Return the [X, Y] coordinate for the center point of the cell that contains the specified text.  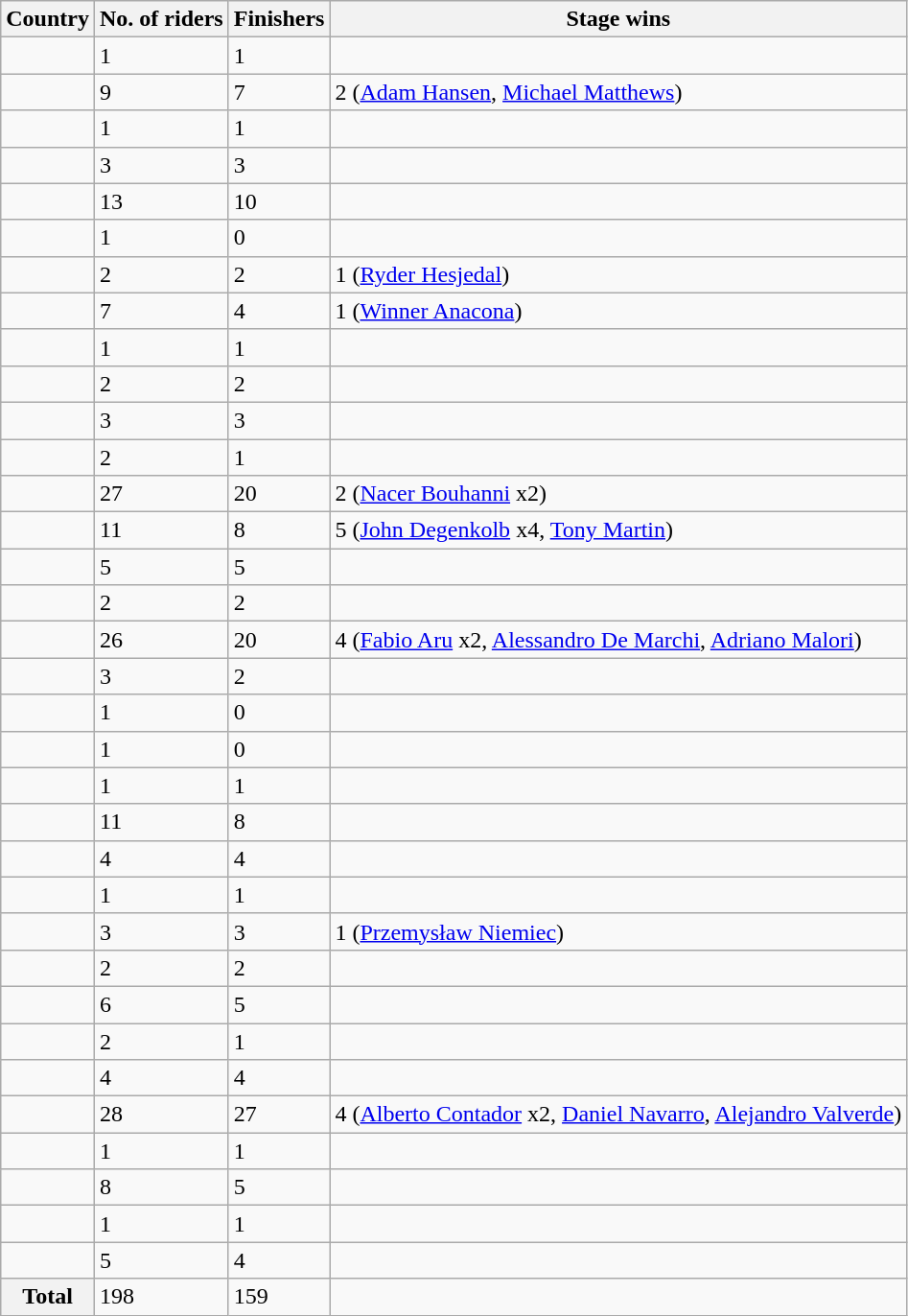
159 [279, 1297]
2 (Nacer Bouhanni x2) [618, 494]
9 [161, 92]
Total [48, 1297]
Finishers [279, 19]
4 (Alberto Contador x2, Daniel Navarro, Alejandro Valverde) [618, 1115]
13 [161, 201]
26 [161, 640]
28 [161, 1115]
1 (Przemysław Niemiec) [618, 931]
6 [161, 1004]
1 (Winner Anacona) [618, 311]
Country [48, 19]
No. of riders [161, 19]
2 (Adam Hansen, Michael Matthews) [618, 92]
198 [161, 1297]
5 (John Degenkolb x4, Tony Martin) [618, 530]
1 (Ryder Hesjedal) [618, 274]
Stage wins [618, 19]
4 (Fabio Aru x2, Alessandro De Marchi, Adriano Malori) [618, 640]
10 [279, 201]
